Extract the [x, y] coordinate from the center of the cell holding the provided text.  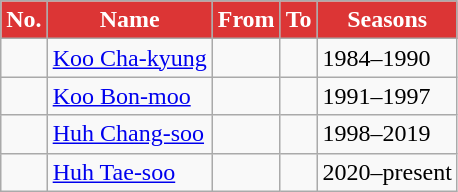
No. [24, 20]
Huh Tae-soo [130, 172]
2020–present [387, 172]
From [246, 20]
Huh Chang-soo [130, 134]
Name [130, 20]
1998–2019 [387, 134]
Koo Cha-kyung [130, 58]
To [298, 20]
1991–1997 [387, 96]
Seasons [387, 20]
Koo Bon-moo [130, 96]
1984–1990 [387, 58]
